Detect which cell encompasses the target text, then output its [x, y] center coordinate. 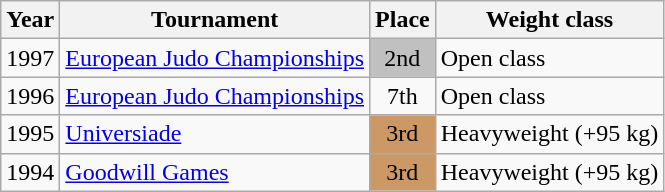
Place [403, 20]
1997 [30, 58]
Weight class [550, 20]
Tournament [215, 20]
1994 [30, 172]
Year [30, 20]
7th [403, 96]
Goodwill Games [215, 172]
Universiade [215, 134]
2nd [403, 58]
1995 [30, 134]
1996 [30, 96]
